Return (x, y) of the center of cell containing provided text 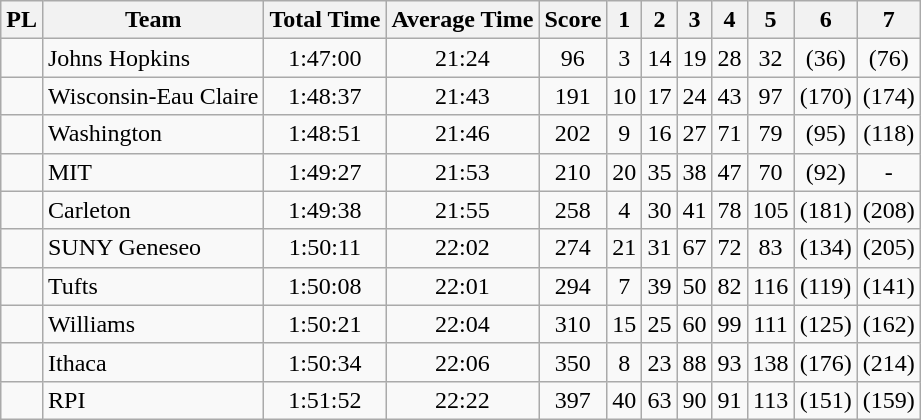
(36) (826, 58)
(181) (826, 210)
Williams (152, 324)
310 (573, 324)
(141) (888, 286)
202 (573, 134)
(174) (888, 96)
9 (624, 134)
(119) (826, 286)
22:04 (462, 324)
Average Time (462, 20)
43 (730, 96)
Wisconsin-Eau Claire (152, 96)
(125) (826, 324)
24 (694, 96)
8 (624, 362)
1:48:51 (325, 134)
21:53 (462, 172)
38 (694, 172)
21:24 (462, 58)
1 (624, 20)
Score (573, 20)
15 (624, 324)
72 (730, 248)
41 (694, 210)
83 (770, 248)
22:06 (462, 362)
294 (573, 286)
23 (660, 362)
22:01 (462, 286)
258 (573, 210)
Ithaca (152, 362)
138 (770, 362)
5 (770, 20)
(159) (888, 400)
1:50:34 (325, 362)
35 (660, 172)
1:51:52 (325, 400)
(214) (888, 362)
191 (573, 96)
MIT (152, 172)
PL (22, 20)
78 (730, 210)
19 (694, 58)
47 (730, 172)
32 (770, 58)
25 (660, 324)
113 (770, 400)
91 (730, 400)
(205) (888, 248)
14 (660, 58)
Tufts (152, 286)
2 (660, 20)
(95) (826, 134)
31 (660, 248)
(118) (888, 134)
90 (694, 400)
116 (770, 286)
210 (573, 172)
1:50:08 (325, 286)
17 (660, 96)
Team (152, 20)
Carleton (152, 210)
1:48:37 (325, 96)
63 (660, 400)
82 (730, 286)
93 (730, 362)
96 (573, 58)
79 (770, 134)
1:47:00 (325, 58)
6 (826, 20)
(170) (826, 96)
105 (770, 210)
20 (624, 172)
16 (660, 134)
22:02 (462, 248)
Johns Hopkins (152, 58)
SUNY Geneseo (152, 248)
397 (573, 400)
30 (660, 210)
97 (770, 96)
71 (730, 134)
(176) (826, 362)
111 (770, 324)
21:55 (462, 210)
1:49:38 (325, 210)
67 (694, 248)
88 (694, 362)
(208) (888, 210)
22:22 (462, 400)
RPI (152, 400)
350 (573, 362)
27 (694, 134)
60 (694, 324)
(134) (826, 248)
39 (660, 286)
1:49:27 (325, 172)
10 (624, 96)
99 (730, 324)
21:43 (462, 96)
274 (573, 248)
1:50:21 (325, 324)
(162) (888, 324)
21:46 (462, 134)
1:50:11 (325, 248)
28 (730, 58)
- (888, 172)
40 (624, 400)
21 (624, 248)
70 (770, 172)
Total Time (325, 20)
(92) (826, 172)
(76) (888, 58)
Washington (152, 134)
(151) (826, 400)
50 (694, 286)
